Determine the (x, y) coordinate at the center of the cell enclosing the given text.  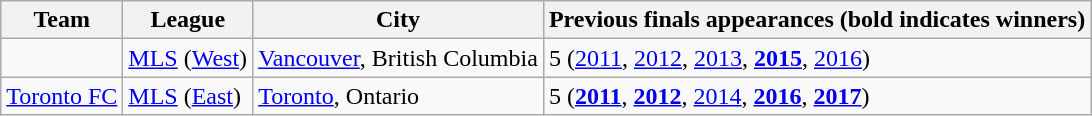
5 (2011, 2012, 2014, 2016, 2017) (816, 96)
Team (62, 20)
MLS (East) (188, 96)
5 (2011, 2012, 2013, 2015, 2016) (816, 58)
Previous finals appearances (bold indicates winners) (816, 20)
City (398, 20)
MLS (West) (188, 58)
Toronto FC (62, 96)
League (188, 20)
Vancouver, British Columbia (398, 58)
Toronto, Ontario (398, 96)
